Capture the cell that displays the provided text and extract its (x, y) central coordinate. 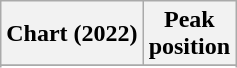
Peakposition (189, 34)
Chart (2022) (72, 34)
